Pinpoint the cell where the given text exists, returning its [x, y] midpoint coordinate. 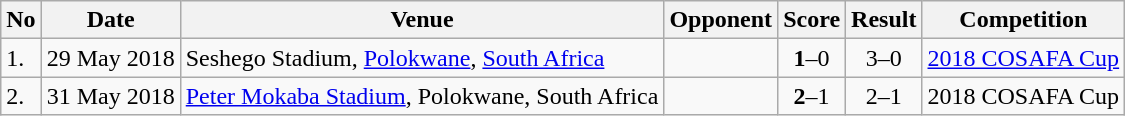
Seshego Stadium, Polokwane, South Africa [422, 58]
29 May 2018 [110, 58]
1–0 [812, 58]
Opponent [721, 20]
Result [884, 20]
2. [21, 96]
Competition [1024, 20]
Score [812, 20]
3–0 [884, 58]
Peter Mokaba Stadium, Polokwane, South Africa [422, 96]
Date [110, 20]
Venue [422, 20]
No [21, 20]
1. [21, 58]
31 May 2018 [110, 96]
